Scan for the cell matching the given text and deliver its (X, Y) coordinate at center. 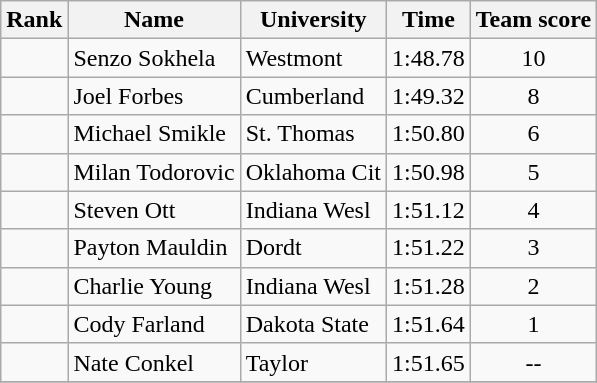
Nate Conkel (154, 362)
1:51.28 (429, 286)
Payton Mauldin (154, 248)
3 (533, 248)
4 (533, 210)
Joel Forbes (154, 96)
6 (533, 134)
Name (154, 20)
1:51.65 (429, 362)
1:50.98 (429, 172)
Steven Ott (154, 210)
Cumberland (313, 96)
Milan Todorovic (154, 172)
2 (533, 286)
Taylor (313, 362)
Team score (533, 20)
Oklahoma Cit (313, 172)
Westmont (313, 58)
Cody Farland (154, 324)
8 (533, 96)
Senzo Sokhela (154, 58)
1:48.78 (429, 58)
Time (429, 20)
1:51.64 (429, 324)
1:51.12 (429, 210)
1:49.32 (429, 96)
5 (533, 172)
Rank (34, 20)
Charlie Young (154, 286)
Michael Smikle (154, 134)
Dordt (313, 248)
Dakota State (313, 324)
1 (533, 324)
10 (533, 58)
1:51.22 (429, 248)
St. Thomas (313, 134)
University (313, 20)
1:50.80 (429, 134)
-- (533, 362)
